Provide the (X, Y) coordinate of the cell's center where the given text is located.  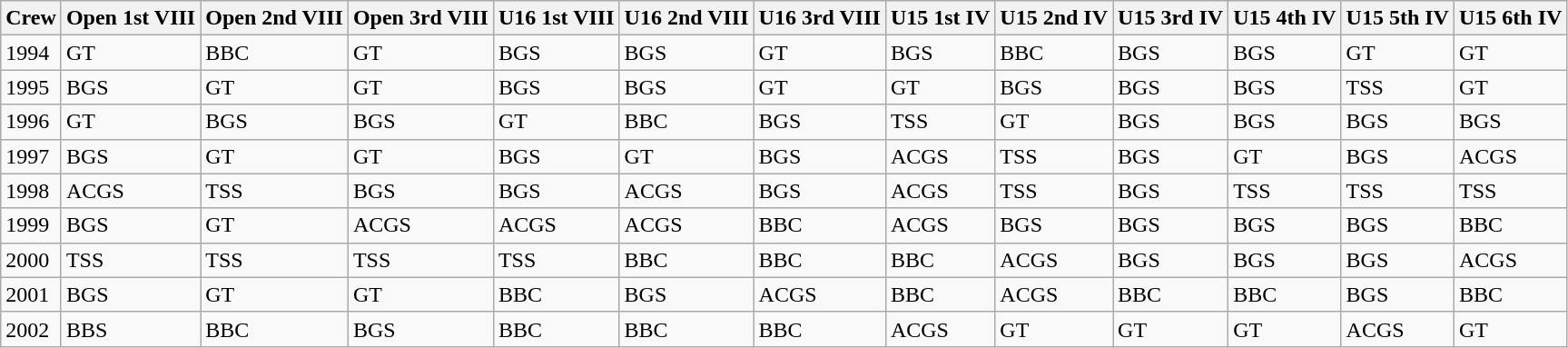
2002 (31, 329)
Open 1st VIII (131, 18)
U16 1st VIII (556, 18)
U15 5th IV (1397, 18)
1996 (31, 122)
2001 (31, 294)
1994 (31, 53)
Open 2nd VIII (274, 18)
1999 (31, 225)
Open 3rd VIII (420, 18)
U15 1st IV (940, 18)
U15 2nd IV (1054, 18)
U16 2nd VIII (686, 18)
U15 6th IV (1510, 18)
U15 4th IV (1285, 18)
U15 3rd IV (1171, 18)
U16 3rd VIII (819, 18)
1995 (31, 87)
2000 (31, 260)
1998 (31, 191)
Crew (31, 18)
BBS (131, 329)
1997 (31, 156)
